Output the (X, Y) coordinate of the center of the cell containing the given text.  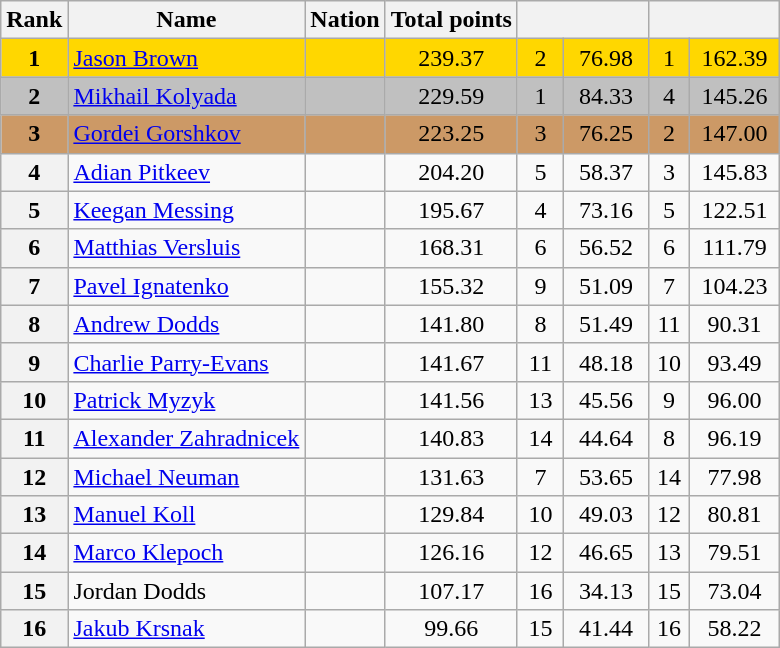
Patrick Myzyk (186, 400)
41.44 (606, 629)
104.23 (734, 286)
131.63 (451, 477)
58.22 (734, 629)
Jordan Dodds (186, 591)
147.00 (734, 134)
Manuel Koll (186, 515)
Pavel Ignatenko (186, 286)
80.81 (734, 515)
96.00 (734, 400)
49.03 (606, 515)
Total points (451, 20)
73.16 (606, 210)
140.83 (451, 438)
Charlie Parry-Evans (186, 362)
223.25 (451, 134)
58.37 (606, 172)
126.16 (451, 553)
53.65 (606, 477)
Rank (34, 20)
141.67 (451, 362)
34.13 (606, 591)
162.39 (734, 58)
Marco Klepoch (186, 553)
Name (186, 20)
44.64 (606, 438)
79.51 (734, 553)
145.83 (734, 172)
Adian Pitkeev (186, 172)
122.51 (734, 210)
99.66 (451, 629)
Gordei Gorshkov (186, 134)
239.37 (451, 58)
51.49 (606, 324)
96.19 (734, 438)
Mikhail Kolyada (186, 96)
145.26 (734, 96)
129.84 (451, 515)
45.56 (606, 400)
Jakub Krsnak (186, 629)
84.33 (606, 96)
141.56 (451, 400)
141.80 (451, 324)
73.04 (734, 591)
168.31 (451, 248)
Andrew Dodds (186, 324)
48.18 (606, 362)
77.98 (734, 477)
229.59 (451, 96)
76.25 (606, 134)
46.65 (606, 553)
56.52 (606, 248)
Michael Neuman (186, 477)
Jason Brown (186, 58)
Keegan Messing (186, 210)
204.20 (451, 172)
76.98 (606, 58)
Matthias Versluis (186, 248)
111.79 (734, 248)
93.49 (734, 362)
195.67 (451, 210)
51.09 (606, 286)
Nation (345, 20)
90.31 (734, 324)
Alexander Zahradnicek (186, 438)
155.32 (451, 286)
107.17 (451, 591)
